Output the (X, Y) coordinate of the center of the cell containing the given text.  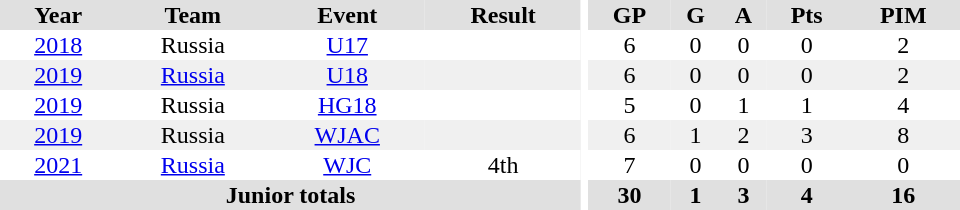
30 (630, 195)
GP (630, 15)
7 (630, 165)
5 (630, 105)
Event (347, 15)
A (743, 15)
PIM (904, 15)
G (696, 15)
8 (904, 135)
HG18 (347, 105)
U17 (347, 45)
2018 (58, 45)
Team (192, 15)
Pts (807, 15)
Year (58, 15)
WJAC (347, 135)
Junior totals (290, 195)
2021 (58, 165)
4th (503, 165)
WJC (347, 165)
Result (503, 15)
U18 (347, 75)
16 (904, 195)
